Find where the given text appears and provide that cell's center as (X, Y) coordinate. 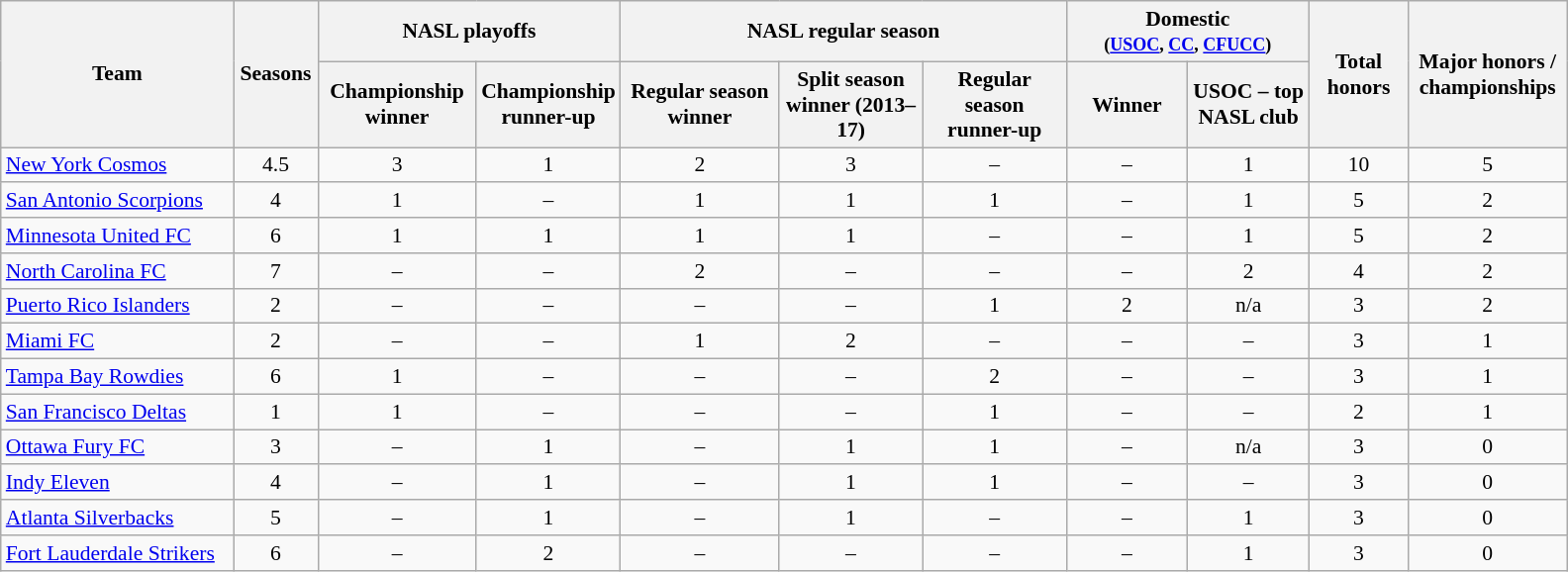
NASL regular season (843, 32)
10 (1358, 165)
NASL playoffs (469, 32)
Domestic (USOC, CC, CFUCC) (1188, 32)
Seasons (275, 74)
Team (117, 74)
Split season winner (2013–17) (851, 105)
San Francisco Deltas (117, 412)
Total honors (1358, 74)
San Antonio Scorpions (117, 201)
Championship winner (397, 105)
Regular season runner-up (994, 105)
USOC – top NASL club (1249, 105)
4.5 (275, 165)
Puerto Rico Islanders (117, 306)
Atlanta Silverbacks (117, 518)
Indy Eleven (117, 483)
Major honors / championships (1488, 74)
7 (275, 271)
Fort Lauderdale Strikers (117, 553)
Miami FC (117, 341)
Ottawa Fury FC (117, 447)
New York Cosmos (117, 165)
Championship runner-up (548, 105)
Minnesota United FC (117, 236)
Winner (1127, 105)
Regular season winner (700, 105)
Tampa Bay Rowdies (117, 377)
North Carolina FC (117, 271)
